Determine the [X, Y] coordinate at the center of the cell enclosing the given text.  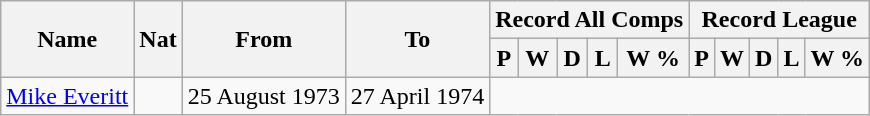
Record League [780, 20]
Record All Comps [590, 20]
Mike Everitt [68, 96]
Nat [158, 39]
25 August 1973 [264, 96]
Name [68, 39]
From [264, 39]
To [417, 39]
27 April 1974 [417, 96]
